Pinpoint the cell where the given text exists, returning its (x, y) midpoint coordinate. 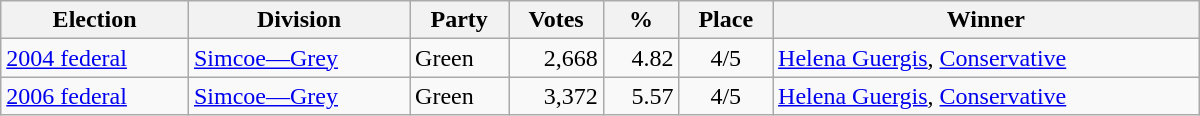
Division (298, 20)
3,372 (556, 96)
Party (460, 20)
4.82 (641, 58)
2004 federal (95, 58)
5.57 (641, 96)
% (641, 20)
Place (726, 20)
Winner (986, 20)
2006 federal (95, 96)
Election (95, 20)
2,668 (556, 58)
Votes (556, 20)
